Extract the (X, Y) coordinate from the center of the cell holding the provided text.  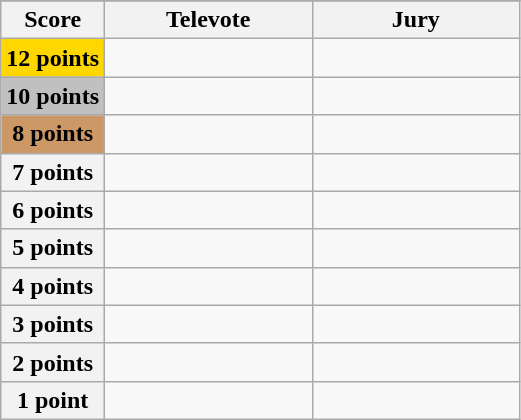
10 points (53, 96)
6 points (53, 210)
5 points (53, 248)
4 points (53, 286)
12 points (53, 58)
7 points (53, 172)
Televote (209, 20)
2 points (53, 362)
8 points (53, 134)
1 point (53, 400)
3 points (53, 324)
Jury (416, 20)
Score (53, 20)
